Return the (X, Y) coordinate for the center point of the cell that contains the specified text.  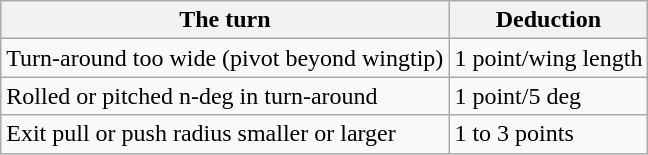
Deduction (548, 20)
Turn-around too wide (pivot beyond wingtip) (225, 58)
1 to 3 points (548, 134)
The turn (225, 20)
1 point/5 deg (548, 96)
Exit pull or push radius smaller or larger (225, 134)
Rolled or pitched n-deg in turn-around (225, 96)
1 point/wing length (548, 58)
